Scan for the cell matching the given text and deliver its [x, y] coordinate at center. 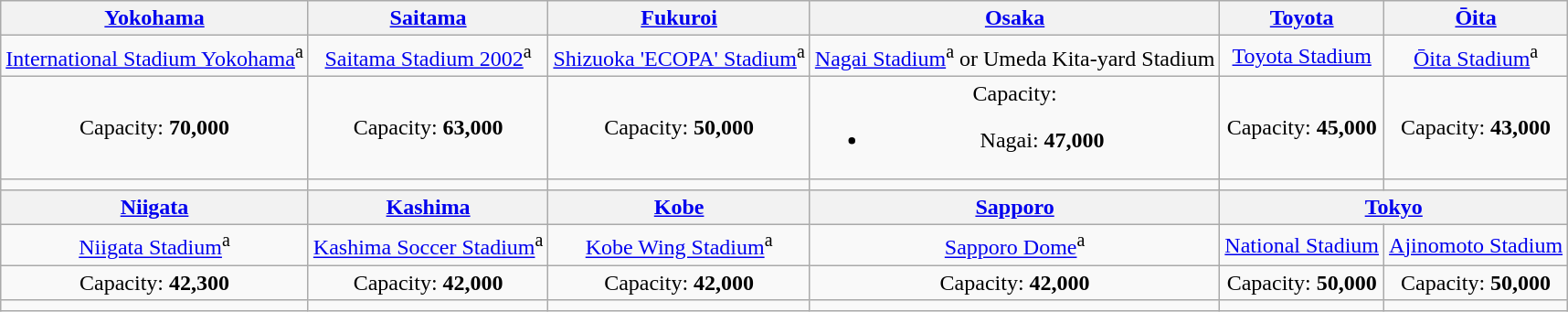
Ōita Stadiuma [1477, 57]
National Stadium [1302, 245]
Kobe [679, 207]
International Stadium Yokohamaa [155, 57]
Capacity: 70,000 [155, 128]
Osaka [1014, 18]
Capacity: 43,000 [1477, 128]
Capacity: 45,000 [1302, 128]
Capacity: 42,300 [155, 283]
Saitama [428, 18]
Shizuoka 'ECOPA' Stadiuma [679, 57]
Toyota Stadium [1302, 57]
Capacity: 63,000 [428, 128]
Ajinomoto Stadium [1477, 245]
Ōita [1477, 18]
Kashima Soccer Stadiuma [428, 245]
Toyota [1302, 18]
Tokyo [1394, 207]
Sapporo [1014, 207]
Nagai Stadiuma or Umeda Kita-yard Stadium [1014, 57]
Fukuroi [679, 18]
Kobe Wing Stadiuma [679, 245]
Niigata [155, 207]
Kashima [428, 207]
Sapporo Domea [1014, 245]
Niigata Stadiuma [155, 245]
Yokohama [155, 18]
Saitama Stadium 2002a [428, 57]
Capacity:Nagai: 47,000 [1014, 128]
